Return [X, Y] of the center of cell containing provided text 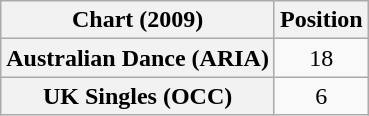
Chart (2009) [138, 20]
UK Singles (OCC) [138, 96]
18 [321, 58]
6 [321, 96]
Australian Dance (ARIA) [138, 58]
Position [321, 20]
